Detect which cell encompasses the target text, then output its [x, y] center coordinate. 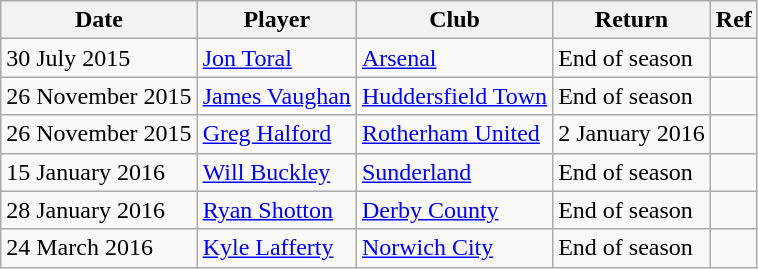
2 January 2016 [632, 134]
Sunderland [454, 172]
Derby County [454, 210]
Rotherham United [454, 134]
15 January 2016 [99, 172]
Will Buckley [276, 172]
Jon Toral [276, 58]
28 January 2016 [99, 210]
Huddersfield Town [454, 96]
Player [276, 20]
Club [454, 20]
24 March 2016 [99, 248]
Greg Halford [276, 134]
Norwich City [454, 248]
Return [632, 20]
Kyle Lafferty [276, 248]
Ref [734, 20]
James Vaughan [276, 96]
Arsenal [454, 58]
Date [99, 20]
30 July 2015 [99, 58]
Ryan Shotton [276, 210]
